Find where the given text appears and provide that cell's center as [x, y] coordinate. 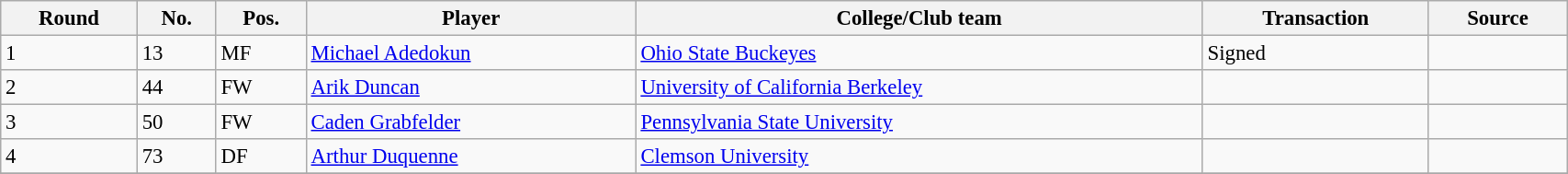
Clemson University [919, 157]
Transaction [1315, 18]
2 [70, 87]
Player [470, 18]
DF [261, 157]
Source [1497, 18]
Caden Grabfelder [470, 122]
College/Club team [919, 18]
Ohio State Buckeyes [919, 53]
No. [176, 18]
1 [70, 53]
Pennsylvania State University [919, 122]
Pos. [261, 18]
Arik Duncan [470, 87]
4 [70, 157]
13 [176, 53]
50 [176, 122]
Michael Adedokun [470, 53]
University of California Berkeley [919, 87]
44 [176, 87]
3 [70, 122]
73 [176, 157]
Arthur Duquenne [470, 157]
Round [70, 18]
Signed [1315, 53]
MF [261, 53]
